Return (X, Y) of the center of cell containing provided text 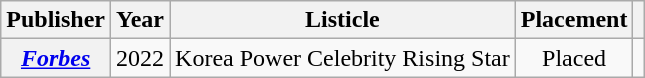
Korea Power Celebrity Rising Star (343, 58)
Placement (574, 20)
Publisher (56, 20)
Listicle (343, 20)
Year (140, 20)
Placed (574, 58)
Forbes (56, 58)
2022 (140, 58)
